Capture the cell that displays the provided text and extract its (X, Y) central coordinate. 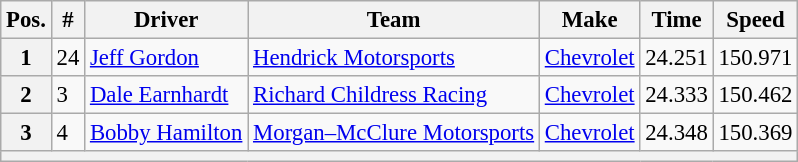
Speed (756, 20)
Morgan–McClure Motorsports (394, 133)
Make (589, 20)
# (68, 20)
Pos. (26, 20)
2 (26, 95)
24.333 (676, 95)
150.462 (756, 95)
24 (68, 58)
Jeff Gordon (166, 58)
150.369 (756, 133)
Time (676, 20)
Dale Earnhardt (166, 95)
24.251 (676, 58)
Richard Childress Racing (394, 95)
Hendrick Motorsports (394, 58)
150.971 (756, 58)
Driver (166, 20)
24.348 (676, 133)
1 (26, 58)
Bobby Hamilton (166, 133)
4 (68, 133)
Team (394, 20)
